Extract the [X, Y] coordinate from the center of the cell holding the provided text.  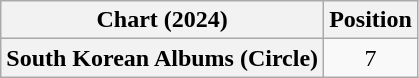
Position [371, 20]
7 [371, 58]
Chart (2024) [162, 20]
South Korean Albums (Circle) [162, 58]
